Search for the cell housing the specified text and yield its (X, Y) center coordinate. 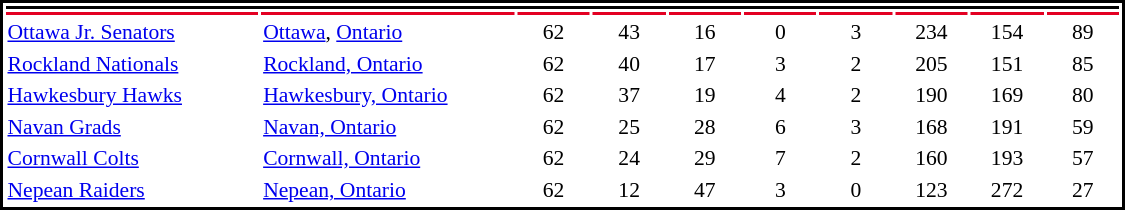
191 (1008, 126)
27 (1082, 190)
47 (704, 190)
123 (932, 190)
272 (1008, 190)
160 (932, 158)
Cornwall, Ontario (388, 158)
85 (1082, 64)
190 (932, 95)
89 (1082, 32)
205 (932, 64)
59 (1082, 126)
Hawkesbury Hawks (132, 95)
37 (630, 95)
Nepean, Ontario (388, 190)
193 (1008, 158)
25 (630, 126)
43 (630, 32)
17 (704, 64)
Ottawa, Ontario (388, 32)
29 (704, 158)
Rockland, Ontario (388, 64)
Ottawa Jr. Senators (132, 32)
16 (704, 32)
6 (780, 126)
Rockland Nationals (132, 64)
7 (780, 158)
80 (1082, 95)
Nepean Raiders (132, 190)
28 (704, 126)
57 (1082, 158)
40 (630, 64)
168 (932, 126)
Cornwall Colts (132, 158)
151 (1008, 64)
24 (630, 158)
19 (704, 95)
234 (932, 32)
Navan Grads (132, 126)
12 (630, 190)
4 (780, 95)
154 (1008, 32)
169 (1008, 95)
Hawkesbury, Ontario (388, 95)
Navan, Ontario (388, 126)
